Pinpoint the cell where the given text exists, returning its (X, Y) midpoint coordinate. 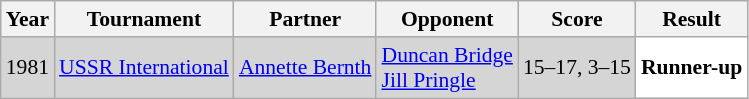
Result (692, 19)
Score (577, 19)
Annette Bernth (306, 68)
Tournament (144, 19)
Partner (306, 19)
USSR International (144, 68)
Opponent (446, 19)
15–17, 3–15 (577, 68)
1981 (28, 68)
Year (28, 19)
Runner-up (692, 68)
Duncan Bridge Jill Pringle (446, 68)
